Output the (x, y) coordinate of the center of the cell containing the given text.  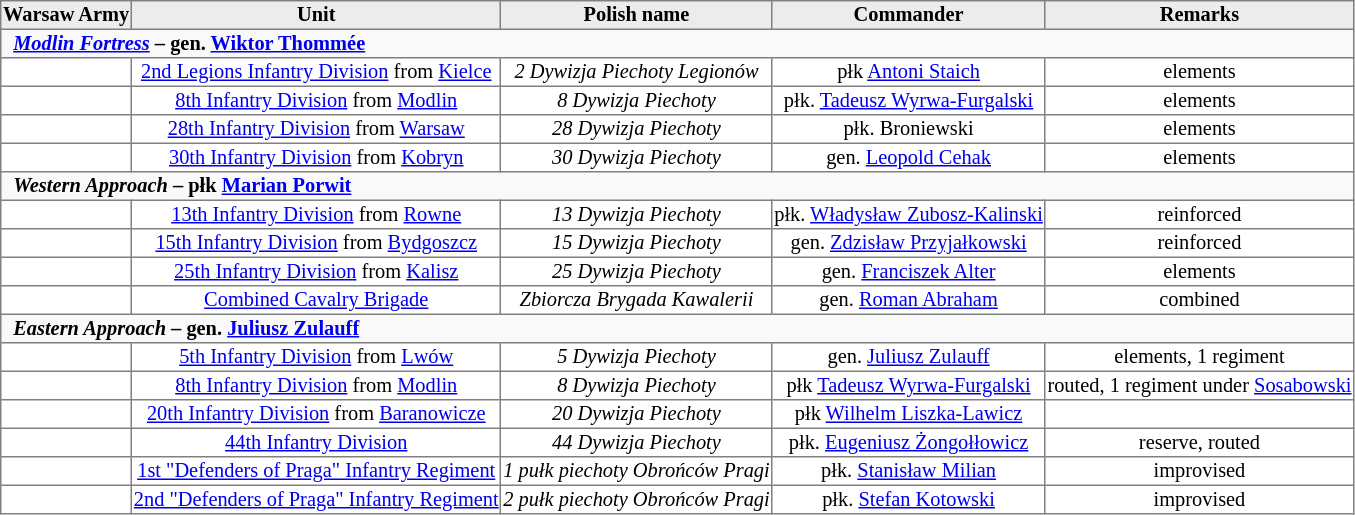
reserve, routed (1200, 442)
płk. Stefan Kotowski (908, 499)
Western Approach – płk Marian Porwit (678, 186)
płk. Tadeusz Wyrwa-Furgalski (908, 100)
28th Infantry Division from Warsaw (316, 129)
gen. Roman Abraham (908, 300)
gen. Leopold Cehak (908, 157)
płk Tadeusz Wyrwa-Furgalski (908, 385)
Warsaw Army (66, 15)
Zbiorcza Brygada Kawalerii (636, 300)
Unit (316, 15)
combined (1200, 300)
płk Antoni Staich (908, 72)
gen. Zdzisław Przyjałkowski (908, 243)
30th Infantry Division from Kobryn (316, 157)
elements, 1 regiment (1200, 357)
płk. Stanisław Milian (908, 471)
15 Dywizja Piechoty (636, 243)
płk. Władysław Zubosz-Kalinski (908, 214)
20th Infantry Division from Baranowicze (316, 414)
płk. Eugeniusz Żongołłowicz (908, 442)
2nd Legions Infantry Division from Kielce (316, 72)
28 Dywizja Piechoty (636, 129)
25 Dywizja Piechoty (636, 271)
44 Dywizja Piechoty (636, 442)
Eastern Approach – gen. Juliusz Zulauff (678, 328)
13 Dywizja Piechoty (636, 214)
płk Wilhelm Liszka-Lawicz (908, 414)
Polish name (636, 15)
gen. Juliusz Zulauff (908, 357)
15th Infantry Division from Bydgoszcz (316, 243)
20 Dywizja Piechoty (636, 414)
Commander (908, 15)
30 Dywizja Piechoty (636, 157)
13th Infantry Division from Rowne (316, 214)
1st "Defenders of Praga" Infantry Regiment (316, 471)
44th Infantry Division (316, 442)
2 Dywizja Piechoty Legionów (636, 72)
Remarks (1200, 15)
25th Infantry Division from Kalisz (316, 271)
routed, 1 regiment under Sosabowski (1200, 385)
2 pułk piechoty Obrońców Pragi (636, 499)
5th Infantry Division from Lwów (316, 357)
5 Dywizja Piechoty (636, 357)
płk. Broniewski (908, 129)
gen. Franciszek Alter (908, 271)
Combined Cavalry Brigade (316, 300)
2nd "Defenders of Praga" Infantry Regiment (316, 499)
Modlin Fortress – gen. Wiktor Thommée (678, 43)
1 pułk piechoty Obrońców Pragi (636, 471)
